Determine the [x, y] coordinate at the center of the cell enclosing the given text.  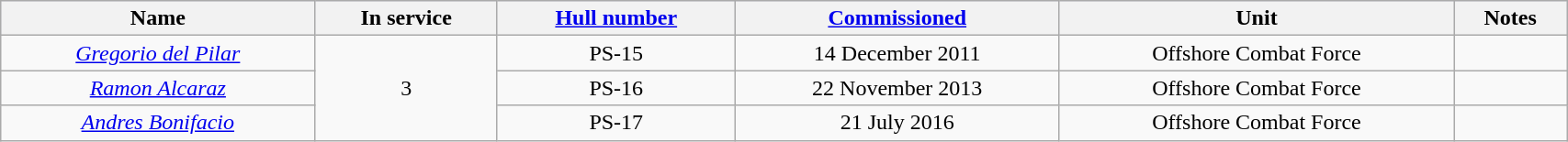
Gregorio del Pilar [158, 53]
PS-17 [615, 123]
PS-16 [615, 88]
22 November 2013 [897, 88]
Andres Bonifacio [158, 123]
Hull number [615, 18]
14 December 2011 [897, 53]
Notes [1510, 18]
Unit [1257, 18]
PS-15 [615, 53]
In service [406, 18]
Commissioned [897, 18]
3 [406, 88]
Name [158, 18]
21 July 2016 [897, 123]
Ramon Alcaraz [158, 88]
